Extract the (X, Y) coordinate from the center of the cell holding the provided text.  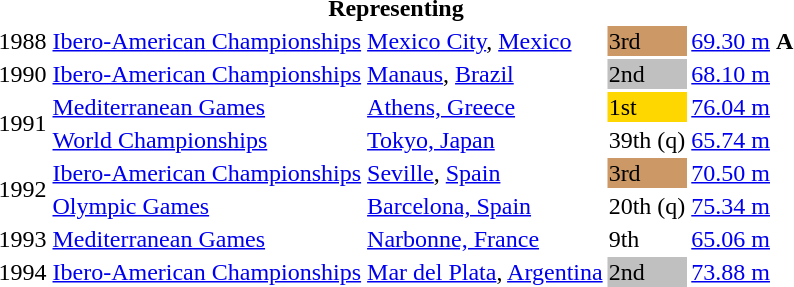
World Championships (207, 140)
Athens, Greece (486, 107)
Seville, Spain (486, 173)
Manaus, Brazil (486, 74)
Tokyo, Japan (486, 140)
1st (647, 107)
9th (647, 239)
Mar del Plata, Argentina (486, 272)
Barcelona, Spain (486, 206)
39th (q) (647, 140)
Olympic Games (207, 206)
Mexico City, Mexico (486, 41)
Narbonne, France (486, 239)
20th (q) (647, 206)
